Output the (x, y) coordinate of the center of the cell containing the given text.  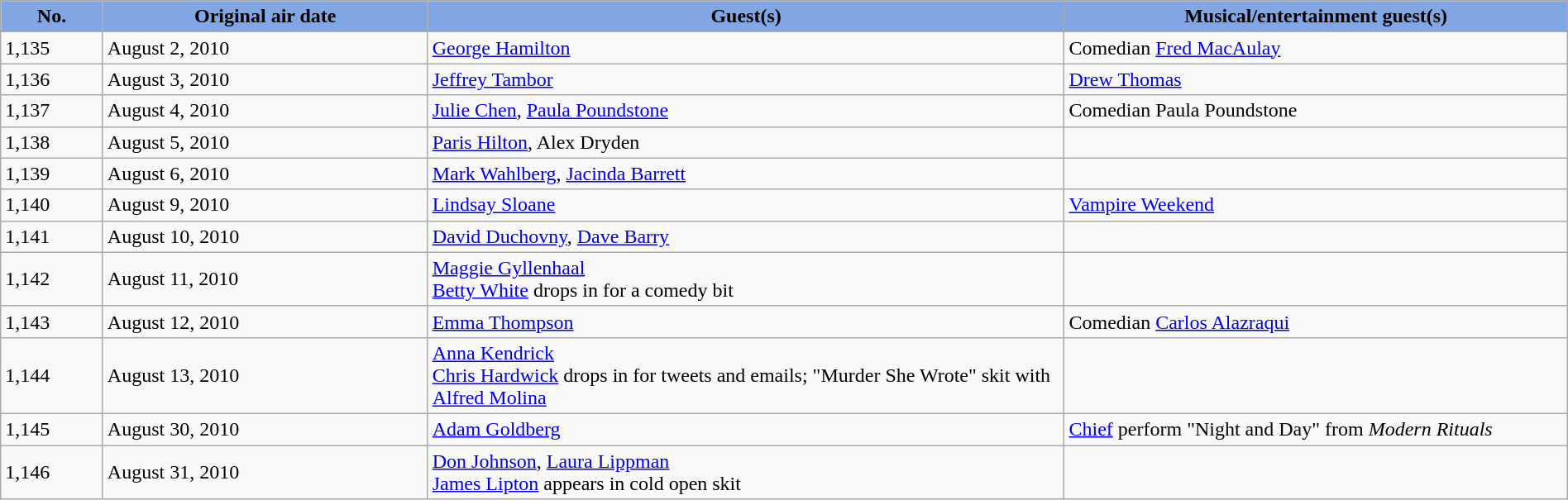
1,146 (52, 471)
Adam Goldberg (746, 429)
David Duchovny, Dave Barry (746, 236)
August 30, 2010 (265, 429)
Drew Thomas (1316, 79)
1,137 (52, 111)
August 6, 2010 (265, 174)
Lindsay Sloane (746, 205)
1,140 (52, 205)
August 10, 2010 (265, 236)
Comedian Fred MacAulay (1316, 48)
Emma Thompson (746, 321)
Mark Wahlberg, Jacinda Barrett (746, 174)
Paris Hilton, Alex Dryden (746, 142)
Jeffrey Tambor (746, 79)
1,143 (52, 321)
Original air date (265, 17)
Julie Chen, Paula Poundstone (746, 111)
1,139 (52, 174)
August 4, 2010 (265, 111)
August 3, 2010 (265, 79)
No. (52, 17)
August 31, 2010 (265, 471)
Musical/entertainment guest(s) (1316, 17)
1,141 (52, 236)
1,142 (52, 279)
1,144 (52, 375)
August 13, 2010 (265, 375)
Vampire Weekend (1316, 205)
Chief perform "Night and Day" from Modern Rituals (1316, 429)
1,136 (52, 79)
Don Johnson, Laura LippmanJames Lipton appears in cold open skit (746, 471)
Maggie GyllenhaalBetty White drops in for a comedy bit (746, 279)
Comedian Paula Poundstone (1316, 111)
August 2, 2010 (265, 48)
Anna KendrickChris Hardwick drops in for tweets and emails; "Murder She Wrote" skit with Alfred Molina (746, 375)
August 11, 2010 (265, 279)
Guest(s) (746, 17)
George Hamilton (746, 48)
August 5, 2010 (265, 142)
August 9, 2010 (265, 205)
1,138 (52, 142)
August 12, 2010 (265, 321)
Comedian Carlos Alazraqui (1316, 321)
1,145 (52, 429)
1,135 (52, 48)
